Output the (X, Y) coordinate of the center of the cell containing the given text.  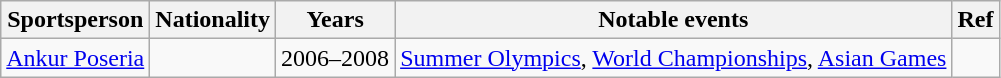
2006–2008 (336, 58)
Sportsperson (76, 20)
Years (336, 20)
Nationality (213, 20)
Notable events (674, 20)
Summer Olympics, World Championships, Asian Games (674, 58)
Ref (976, 20)
Ankur Poseria (76, 58)
